Return the (x, y) coordinate for the center point of the cell that contains the specified text.  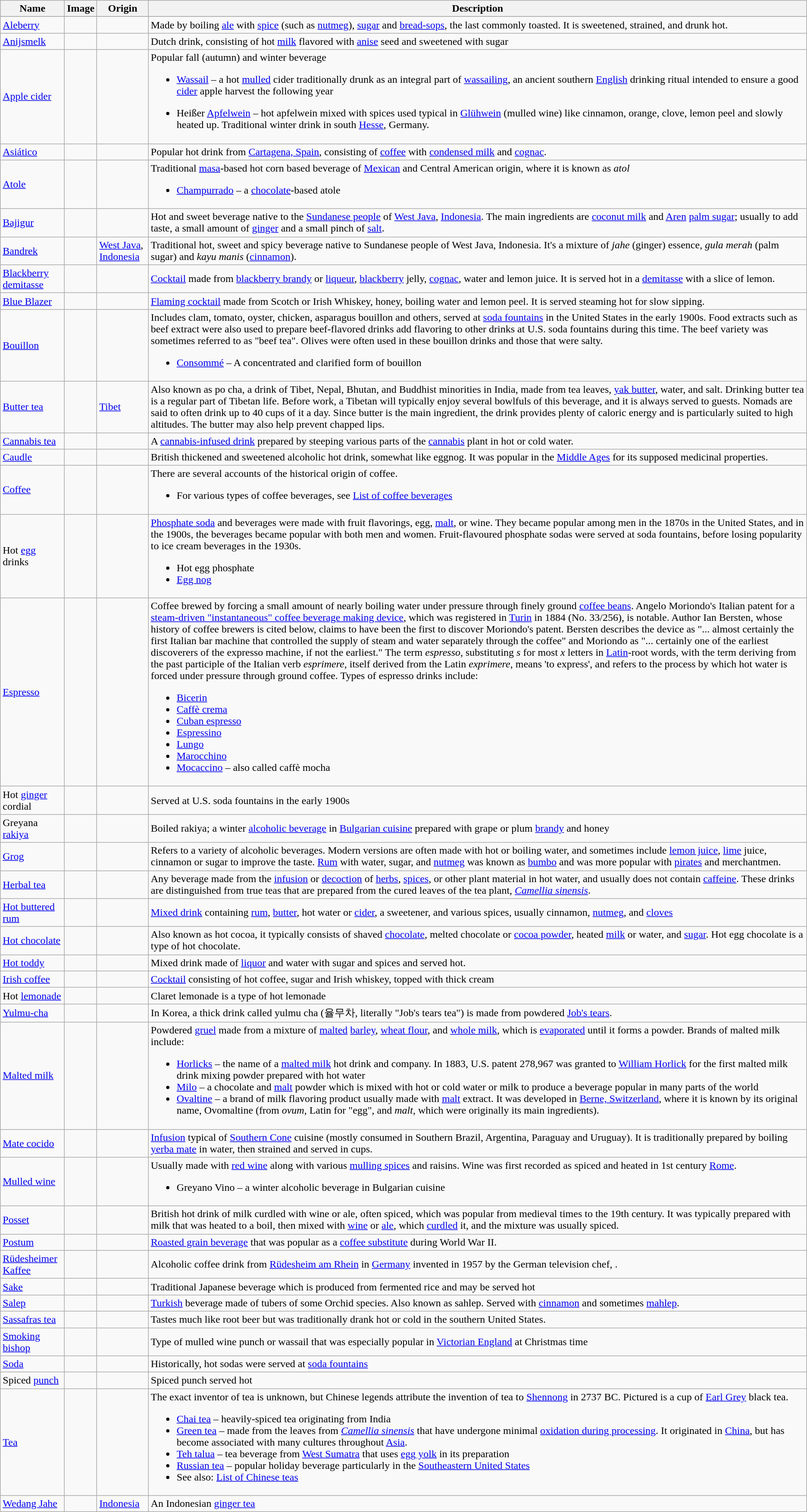
Coffee (33, 490)
An Indonesian ginger tea (478, 1504)
Roasted grain beverage that was popular as a coffee substitute during World War II. (478, 1242)
Irish coffee (33, 979)
Apple cider (33, 97)
A cannabis-infused drink prepared by steeping various parts of the cannabis plant in hot or cold water. (478, 441)
British thickened and sweetened alcoholic hot drink, somewhat like eggnog. It was popular in the Middle Ages for its supposed medicinal properties. (478, 457)
Historically, hot sodas were served at soda fountains (478, 1364)
Espresso (33, 692)
Posset (33, 1220)
Spiced punch (33, 1381)
Indonesia (122, 1504)
Postum (33, 1242)
Sassafras tea (33, 1319)
Grog (33, 856)
Soda (33, 1364)
Alcoholic coffee drink from Rüdesheim am Rhein in Germany invented in 1957 by the German television chef, . (478, 1264)
Wedang Jahe (33, 1504)
Dutch drink, consisting of hot milk flavored with anise seed and sweetened with sugar (478, 41)
Rüdesheimer Kaffee (33, 1264)
Salep (33, 1303)
Aleberry (33, 25)
Turkish beverage made of tubers of some Orchid species. Also known as sahlep. Served with cinnamon and sometimes mahlep. (478, 1303)
Mixed drink containing rum, butter, hot water or cider, a sweetener, and various spices, usually cinnamon, nutmeg, and cloves (478, 912)
Tibet (122, 407)
Mate cocido (33, 1143)
Hot lemonade (33, 995)
Mulled wine (33, 1181)
Traditional masa-based hot corn based beverage of Mexican and Central American origin, where it is known as atolChampurrado – a chocolate-based atole (478, 185)
Spiced punch served hot (478, 1381)
There are several accounts of the historical origin of coffee.For various types of coffee beverages, see List of coffee beverages (478, 490)
Popular hot drink from Cartagena, Spain, consisting of coffee with condensed milk and cognac. (478, 152)
Tea (33, 1442)
Served at U.S. soda fountains in the early 1900s (478, 800)
Sake (33, 1287)
Herbal tea (33, 885)
Bandrek (33, 251)
Blue Blazer (33, 301)
Atole (33, 185)
Asiático (33, 152)
Boiled rakiya; a winter alcoholic beverage in Bulgarian cuisine prepared with grape or plum brandy and honey (478, 829)
Claret lemonade is a type of hot lemonade (478, 995)
Description (478, 9)
Tastes much like root beer but was traditionally drank hot or cold in the southern United States. (478, 1319)
Cannabis tea (33, 441)
Mixed drink made of liquor and water with sugar and spices and served hot. (478, 963)
Hot chocolate (33, 941)
Smoking bishop (33, 1342)
Hot ginger cordial (33, 800)
In Korea, a thick drink called yulmu cha (율무차, literally "Job's tears tea") is made from powdered Job's tears. (478, 1013)
Image (81, 9)
Origin (122, 9)
Greyana rakiya (33, 829)
Bouillon (33, 345)
Bajigur (33, 222)
Hot toddy (33, 963)
Malted milk (33, 1076)
West Java, Indonesia (122, 251)
Butter tea (33, 407)
Type of mulled wine punch or wassail that was especially popular in Victorian England at Christmas time (478, 1342)
Made by boiling ale with spice (such as nutmeg), sugar and bread-sops, the last commonly toasted. It is sweetened, strained, and drunk hot. (478, 25)
Flaming cocktail made from Scotch or Irish Whiskey, honey, boiling water and lemon peel. It is served steaming hot for slow sipping. (478, 301)
Name (33, 9)
Yulmu-cha (33, 1013)
Hot buttered rum (33, 912)
Caudle (33, 457)
Cocktail consisting of hot coffee, sugar and Irish whiskey, topped with thick cream (478, 979)
Anijsmelk (33, 41)
Blackberry demitasse (33, 279)
Hot egg drinks (33, 556)
Traditional Japanese beverage which is produced from fermented rice and may be served hot (478, 1287)
